Pinpoint the cell where the given text exists, returning its [X, Y] midpoint coordinate. 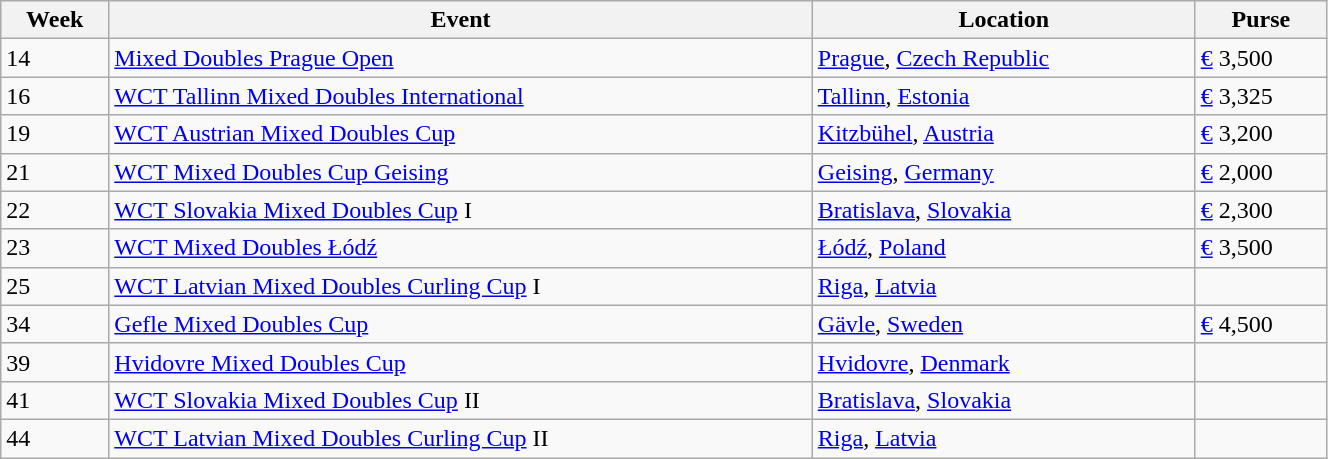
WCT Slovakia Mixed Doubles Cup I [460, 210]
WCT Tallinn Mixed Doubles International [460, 96]
Kitzbühel, Austria [1004, 134]
WCT Latvian Mixed Doubles Curling Cup II [460, 438]
€ 3,200 [1260, 134]
19 [55, 134]
41 [55, 400]
€ 3,325 [1260, 96]
39 [55, 362]
22 [55, 210]
€ 4,500 [1260, 324]
23 [55, 248]
Mixed Doubles Prague Open [460, 58]
Gävle, Sweden [1004, 324]
14 [55, 58]
Łódź, Poland [1004, 248]
21 [55, 172]
Geising, Germany [1004, 172]
Gefle Mixed Doubles Cup [460, 324]
WCT Latvian Mixed Doubles Curling Cup I [460, 286]
34 [55, 324]
€ 2,300 [1260, 210]
Tallinn, Estonia [1004, 96]
Week [55, 20]
Purse [1260, 20]
Event [460, 20]
WCT Mixed Doubles Łódź [460, 248]
Prague, Czech Republic [1004, 58]
Hvidovre Mixed Doubles Cup [460, 362]
WCT Slovakia Mixed Doubles Cup II [460, 400]
44 [55, 438]
Hvidovre, Denmark [1004, 362]
Location [1004, 20]
25 [55, 286]
16 [55, 96]
WCT Austrian Mixed Doubles Cup [460, 134]
€ 2,000 [1260, 172]
WCT Mixed Doubles Cup Geising [460, 172]
